Find where the given text appears and provide that cell's center as [X, Y] coordinate. 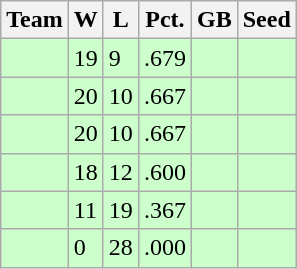
Seed [266, 20]
Team [35, 20]
Pct. [164, 20]
W [86, 20]
GB [214, 20]
.679 [164, 58]
0 [86, 248]
11 [86, 210]
9 [120, 58]
18 [86, 172]
.600 [164, 172]
L [120, 20]
12 [120, 172]
.000 [164, 248]
28 [120, 248]
.367 [164, 210]
